Detect which cell encompasses the target text, then output its (x, y) center coordinate. 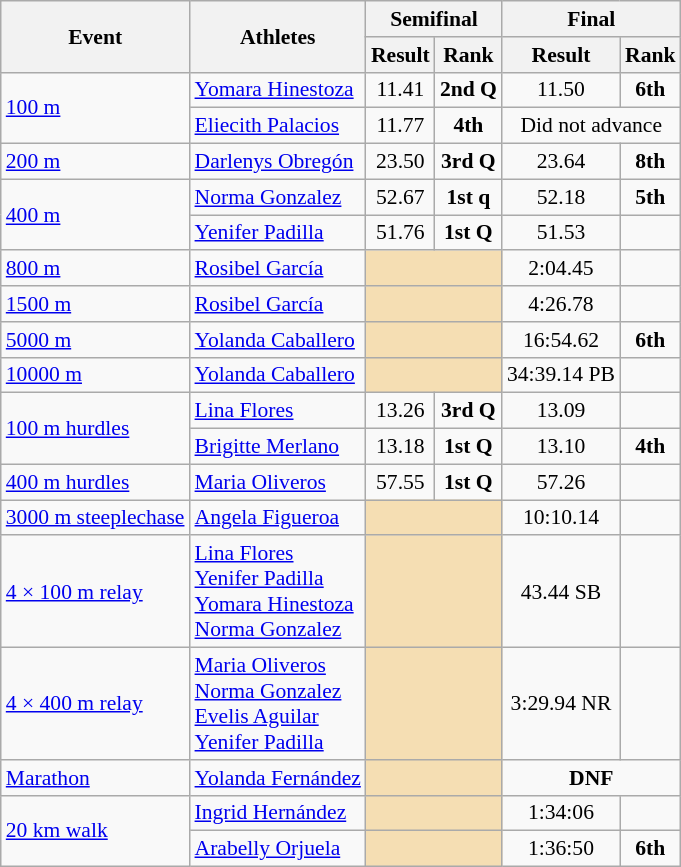
Event (96, 36)
8th (650, 162)
Darlenys Obregón (278, 162)
10000 m (96, 375)
23.50 (400, 162)
11.41 (400, 90)
4:26.78 (561, 304)
52.18 (561, 197)
100 m hurdles (96, 428)
1:34:06 (561, 813)
Brigitte Merlano (278, 447)
5th (650, 197)
4 × 400 m relay (96, 704)
2:04.45 (561, 269)
34:39.14 PB (561, 375)
10:10.14 (561, 518)
1:36:50 (561, 849)
Did not advance (592, 126)
11.77 (400, 126)
51.76 (400, 233)
2nd Q (468, 90)
400 m (96, 214)
52.67 (400, 197)
Arabelly Orjuela (278, 849)
23.64 (561, 162)
1500 m (96, 304)
DNF (592, 778)
51.53 (561, 233)
13.09 (561, 411)
Maria Oliveros (278, 482)
Semifinal (434, 19)
Lina Flores (278, 411)
3:29.94 NR (561, 704)
Final (592, 19)
11.50 (561, 90)
Lina FloresYenifer PadillaYomara HinestozaNorma Gonzalez (278, 592)
4 × 100 m relay (96, 592)
400 m hurdles (96, 482)
Yolanda Fernández (278, 778)
13.10 (561, 447)
57.55 (400, 482)
43.44 SB (561, 592)
Ingrid Hernández (278, 813)
Yenifer Padilla (278, 233)
5000 m (96, 340)
100 m (96, 108)
Marathon (96, 778)
200 m (96, 162)
20 km walk (96, 830)
3000 m steeplechase (96, 518)
1st q (468, 197)
13.26 (400, 411)
16:54.62 (561, 340)
Maria OliverosNorma GonzalezEvelis AguilarYenifer Padilla (278, 704)
Eliecith Palacios (278, 126)
Norma Gonzalez (278, 197)
Angela Figueroa (278, 518)
Yomara Hinestoza (278, 90)
800 m (96, 269)
13.18 (400, 447)
Athletes (278, 36)
57.26 (561, 482)
